Find where the given text appears and provide that cell's center as (X, Y) coordinate. 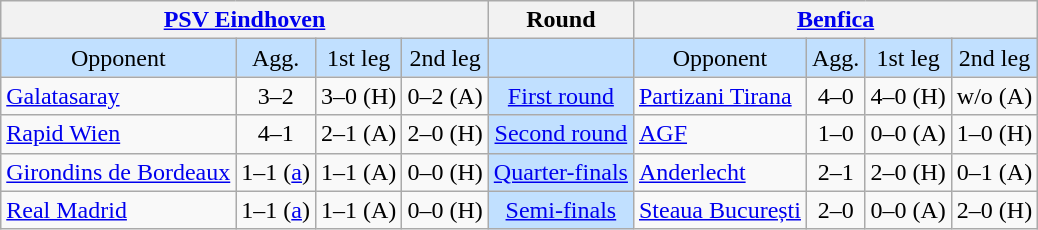
Quarter-finals (560, 172)
3–0 (H) (358, 96)
4–1 (276, 134)
0–2 (A) (445, 96)
2–1 (A) (358, 134)
3–2 (276, 96)
Galatasaray (118, 96)
Second round (560, 134)
AGF (720, 134)
w/o (A) (994, 96)
Anderlecht (720, 172)
PSV Eindhoven (245, 20)
1–0 (H) (994, 134)
2–0 (835, 210)
0–1 (A) (994, 172)
4–0 (835, 96)
Steaua București (720, 210)
Round (560, 20)
First round (560, 96)
Partizani Tirana (720, 96)
1–0 (835, 134)
Benfica (835, 20)
Girondins de Bordeaux (118, 172)
2–1 (835, 172)
Semi-finals (560, 210)
4–0 (H) (908, 96)
Real Madrid (118, 210)
Rapid Wien (118, 134)
